Detect which cell encompasses the target text, then output its [X, Y] center coordinate. 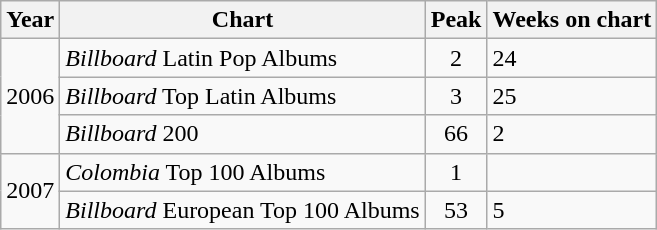
Peak [456, 20]
1 [456, 172]
2007 [30, 191]
53 [456, 210]
Chart [242, 20]
Billboard Latin Pop Albums [242, 58]
25 [572, 96]
Year [30, 20]
66 [456, 134]
3 [456, 96]
Billboard European Top 100 Albums [242, 210]
5 [572, 210]
Weeks on chart [572, 20]
2006 [30, 96]
Colombia Top 100 Albums [242, 172]
Billboard 200 [242, 134]
24 [572, 58]
Billboard Top Latin Albums [242, 96]
